Search for the cell housing the specified text and yield its [x, y] center coordinate. 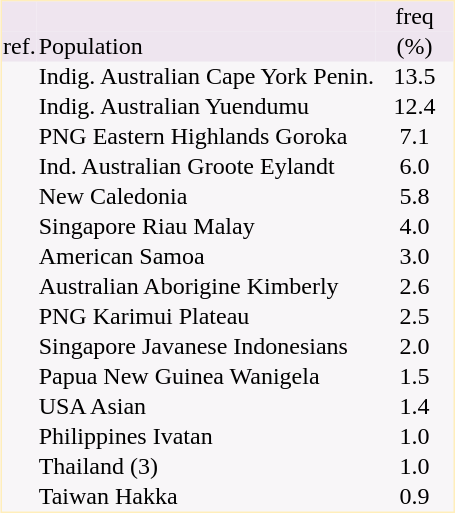
Papua New Guinea Wanigela [206, 377]
Population [206, 47]
Taiwan Hakka [206, 497]
Australian Aborigine Kimberly [206, 287]
2.0 [415, 347]
PNG Eastern Highlands Goroka [206, 137]
Indig. Australian Yuendumu [206, 107]
13.5 [415, 77]
2.6 [415, 287]
4.0 [415, 227]
Thailand (3) [206, 467]
3.0 [415, 257]
0.9 [415, 497]
PNG Karimui Plateau [206, 317]
Philippines Ivatan [206, 437]
Singapore Riau Malay [206, 227]
Indig. Australian Cape York Penin. [206, 77]
12.4 [415, 107]
6.0 [415, 167]
Ind. Australian Groote Eylandt [206, 167]
ref. [20, 47]
1.4 [415, 407]
freq [415, 17]
Singapore Javanese Indonesians [206, 347]
2.5 [415, 317]
7.1 [415, 137]
(%) [415, 47]
USA Asian [206, 407]
New Caledonia [206, 197]
5.8 [415, 197]
1.5 [415, 377]
American Samoa [206, 257]
